Provide the (x, y) coordinate of the cell's center where the given text is located.  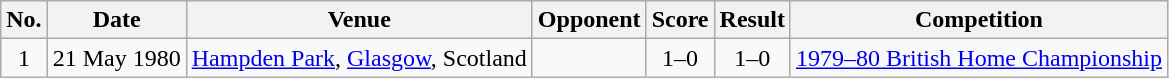
Competition (978, 20)
Score (680, 20)
Date (116, 20)
Result (752, 20)
Venue (359, 20)
No. (24, 20)
21 May 1980 (116, 58)
Opponent (589, 20)
Hampden Park, Glasgow, Scotland (359, 58)
1 (24, 58)
1979–80 British Home Championship (978, 58)
